Search for the cell housing the specified text and yield its [X, Y] center coordinate. 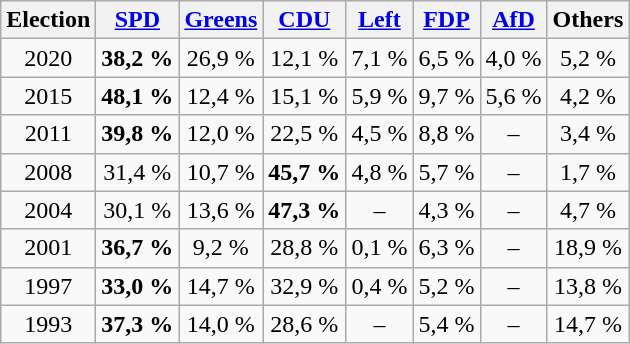
4,8 % [380, 172]
47,3 % [304, 210]
26,9 % [221, 58]
5,4 % [446, 324]
CDU [304, 20]
AfD [514, 20]
30,1 % [138, 210]
5,9 % [380, 96]
6,3 % [446, 248]
12,1 % [304, 58]
1993 [48, 324]
4,7 % [588, 210]
Others [588, 20]
Left [380, 20]
12,4 % [221, 96]
7,1 % [380, 58]
48,1 % [138, 96]
4,5 % [380, 134]
36,7 % [138, 248]
9,2 % [221, 248]
1,7 % [588, 172]
2020 [48, 58]
38,2 % [138, 58]
2015 [48, 96]
14,0 % [221, 324]
31,4 % [138, 172]
1997 [48, 286]
32,9 % [304, 286]
4,3 % [446, 210]
28,8 % [304, 248]
37,3 % [138, 324]
2004 [48, 210]
Greens [221, 20]
9,7 % [446, 96]
SPD [138, 20]
10,7 % [221, 172]
4,0 % [514, 58]
8,8 % [446, 134]
39,8 % [138, 134]
45,7 % [304, 172]
22,5 % [304, 134]
5,6 % [514, 96]
FDP [446, 20]
2008 [48, 172]
12,0 % [221, 134]
5,7 % [446, 172]
2011 [48, 134]
18,9 % [588, 248]
28,6 % [304, 324]
33,0 % [138, 286]
Election [48, 20]
3,4 % [588, 134]
4,2 % [588, 96]
6,5 % [446, 58]
13,6 % [221, 210]
0,1 % [380, 248]
0,4 % [380, 286]
2001 [48, 248]
13,8 % [588, 286]
15,1 % [304, 96]
